Find where the given text appears and provide that cell's center as [x, y] coordinate. 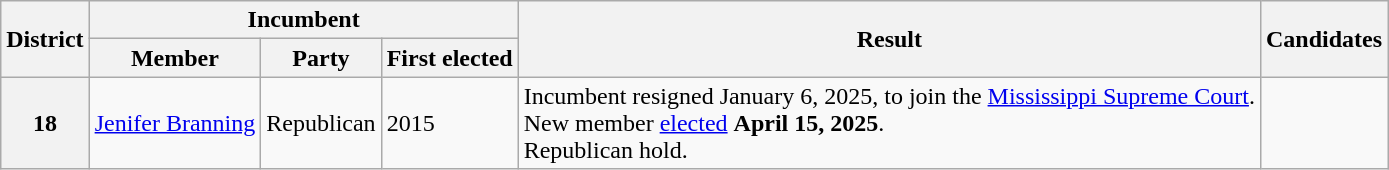
Republican [321, 123]
Member [175, 58]
2015 [450, 123]
District [45, 39]
Jenifer Branning [175, 123]
Candidates [1324, 39]
Incumbent resigned January 6, 2025, to join the Mississippi Supreme Court.New member elected April 15, 2025.Republican hold. [889, 123]
Incumbent [304, 20]
18 [45, 123]
Result [889, 39]
Party [321, 58]
First elected [450, 58]
